From the cell containing the given text, extract its center point as (X, Y) coordinate. 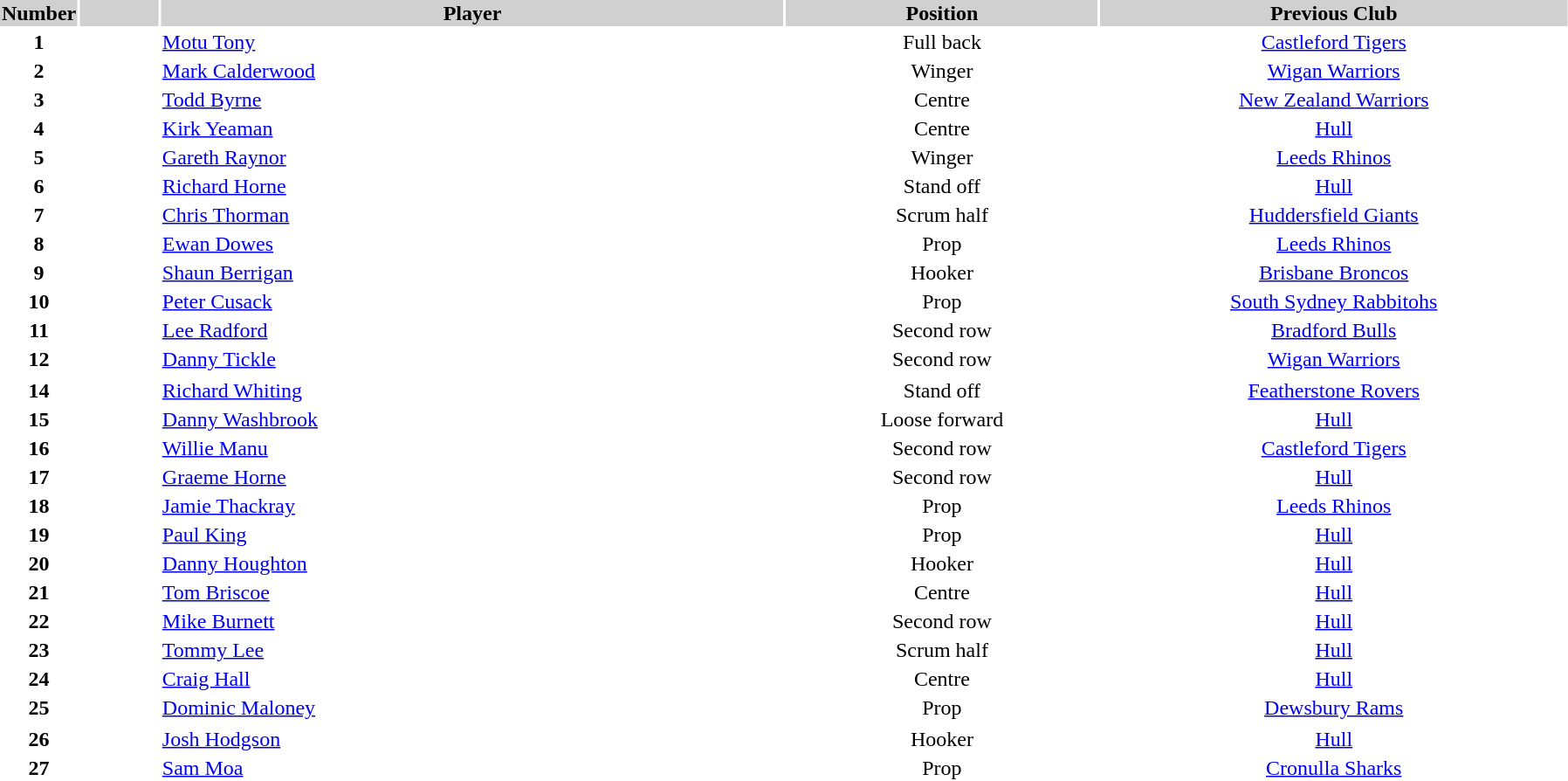
22 (38, 621)
South Sydney Rabbitohs (1334, 301)
Josh Hodgson (471, 739)
Huddersfield Giants (1334, 215)
Cronulla Sharks (1334, 768)
Ewan Dowes (471, 244)
14 (38, 390)
Mike Burnett (471, 621)
10 (38, 301)
Richard Whiting (471, 390)
9 (38, 273)
Chris Thorman (471, 215)
Jamie Thackray (471, 506)
Gareth Raynor (471, 157)
Shaun Berrigan (471, 273)
4 (38, 128)
Dominic Maloney (471, 708)
Previous Club (1334, 13)
1 (38, 42)
Tom Briscoe (471, 592)
Danny Washbrook (471, 419)
5 (38, 157)
Paul King (471, 535)
Full back (943, 42)
21 (38, 592)
25 (38, 708)
Motu Tony (471, 42)
New Zealand Warriors (1334, 100)
27 (38, 768)
Willie Manu (471, 448)
20 (38, 563)
18 (38, 506)
Sam Moa (471, 768)
24 (38, 679)
Danny Houghton (471, 563)
Player (471, 13)
26 (38, 739)
Richard Horne (471, 186)
7 (38, 215)
Tommy Lee (471, 650)
15 (38, 419)
Danny Tickle (471, 359)
12 (38, 359)
Kirk Yeaman (471, 128)
Brisbane Broncos (1334, 273)
2 (38, 71)
Craig Hall (471, 679)
8 (38, 244)
16 (38, 448)
19 (38, 535)
Graeme Horne (471, 477)
Bradford Bulls (1334, 330)
Position (943, 13)
Mark Calderwood (471, 71)
Peter Cusack (471, 301)
Dewsbury Rams (1334, 708)
Todd Byrne (471, 100)
3 (38, 100)
Featherstone Rovers (1334, 390)
11 (38, 330)
Number (38, 13)
17 (38, 477)
23 (38, 650)
Loose forward (943, 419)
6 (38, 186)
Lee Radford (471, 330)
